Locate the cell with the specified text and output its (x, y) center coordinate. 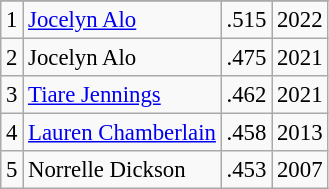
4 (12, 133)
3 (12, 95)
1 (12, 20)
Lauren Chamberlain (122, 133)
2013 (300, 133)
.458 (246, 133)
Norrelle Dickson (122, 170)
5 (12, 170)
.462 (246, 95)
.453 (246, 170)
.515 (246, 20)
.475 (246, 58)
2022 (300, 20)
Tiare Jennings (122, 95)
2007 (300, 170)
2 (12, 58)
